Return the [X, Y] coordinate for the center point of the cell that contains the specified text.  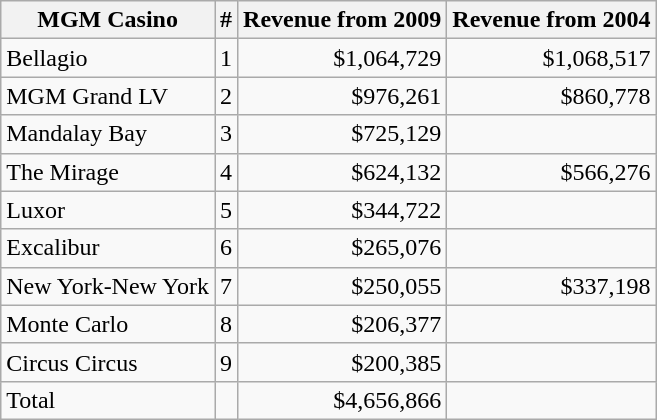
$1,064,729 [342, 58]
Mandalay Bay [108, 134]
$344,722 [342, 210]
$624,132 [342, 172]
$4,656,866 [342, 400]
$250,055 [342, 286]
Excalibur [108, 248]
4 [226, 172]
Revenue from 2004 [552, 20]
7 [226, 286]
$1,068,517 [552, 58]
$976,261 [342, 96]
$200,385 [342, 362]
5 [226, 210]
$265,076 [342, 248]
6 [226, 248]
New York-New York [108, 286]
Bellagio [108, 58]
1 [226, 58]
9 [226, 362]
Circus Circus [108, 362]
The Mirage [108, 172]
$566,276 [552, 172]
$206,377 [342, 324]
MGM Casino [108, 20]
8 [226, 324]
Total [108, 400]
$725,129 [342, 134]
3 [226, 134]
Luxor [108, 210]
Monte Carlo [108, 324]
$337,198 [552, 286]
# [226, 20]
2 [226, 96]
$860,778 [552, 96]
MGM Grand LV [108, 96]
Revenue from 2009 [342, 20]
